Capture the cell that displays the provided text and extract its (x, y) central coordinate. 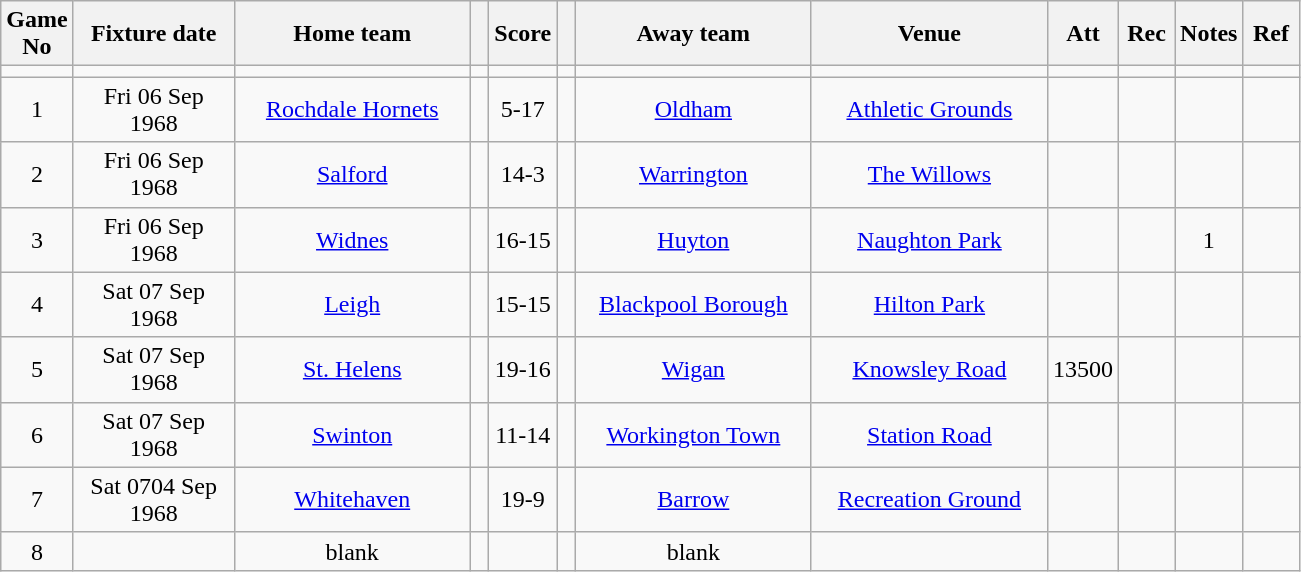
13500 (1082, 370)
St. Helens (352, 370)
Venue (929, 34)
Notes (1209, 34)
Huyton (693, 240)
5 (37, 370)
15-15 (523, 304)
6 (37, 434)
7 (37, 500)
5-17 (523, 110)
Oldham (693, 110)
Game No (37, 34)
Recreation Ground (929, 500)
Att (1082, 34)
Barrow (693, 500)
Naughton Park (929, 240)
Away team (693, 34)
14-3 (523, 174)
Wigan (693, 370)
Swinton (352, 434)
The Willows (929, 174)
Knowsley Road (929, 370)
Rec (1147, 34)
19-16 (523, 370)
Hilton Park (929, 304)
Rochdale Hornets (352, 110)
2 (37, 174)
Widnes (352, 240)
Score (523, 34)
3 (37, 240)
11-14 (523, 434)
Station Road (929, 434)
Whitehaven (352, 500)
8 (37, 551)
Workington Town (693, 434)
Athletic Grounds (929, 110)
Blackpool Borough (693, 304)
Leigh (352, 304)
Sat 0704 Sep 1968 (154, 500)
4 (37, 304)
Fixture date (154, 34)
Warrington (693, 174)
Ref (1271, 34)
19-9 (523, 500)
Home team (352, 34)
16-15 (523, 240)
Salford (352, 174)
